Provide the [X, Y] coordinate of the cell's center where the given text is located.  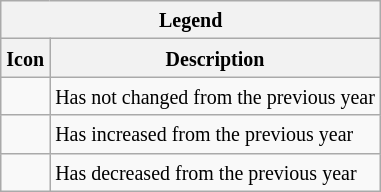
Icon [26, 58]
Description [216, 58]
Has decreased from the previous year [216, 172]
Has not changed from the previous year [216, 96]
Has increased from the previous year [216, 134]
Legend [191, 20]
